Pinpoint the cell where the given text exists, returning its [x, y] midpoint coordinate. 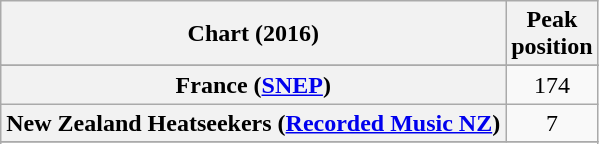
France (SNEP) [254, 85]
7 [552, 123]
Peak position [552, 34]
Chart (2016) [254, 34]
174 [552, 85]
New Zealand Heatseekers (Recorded Music NZ) [254, 123]
